Detect which cell encompasses the target text, then output its [X, Y] center coordinate. 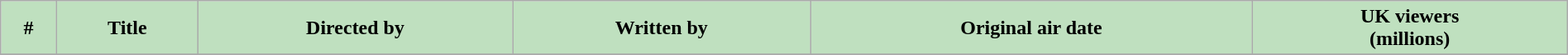
UK viewers(millions) [1409, 28]
Written by [662, 28]
Original air date [1031, 28]
Title [127, 28]
# [28, 28]
Directed by [356, 28]
